Pinpoint the cell where the given text exists, returning its (X, Y) midpoint coordinate. 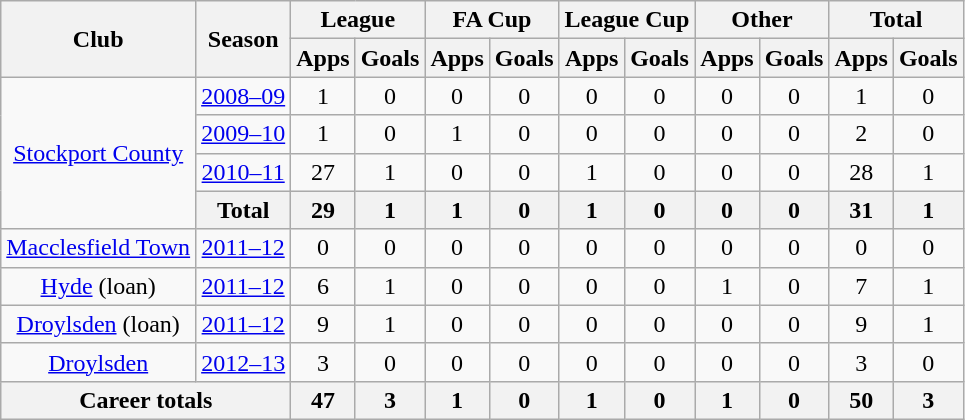
2 (861, 134)
47 (323, 400)
League (358, 20)
Stockport County (98, 153)
FA Cup (492, 20)
27 (323, 172)
Club (98, 39)
Hyde (loan) (98, 286)
50 (861, 400)
League Cup (627, 20)
31 (861, 210)
Droylsden (loan) (98, 324)
6 (323, 286)
7 (861, 286)
Season (244, 39)
Macclesfield Town (98, 248)
Other (762, 20)
2012–13 (244, 362)
29 (323, 210)
28 (861, 172)
2009–10 (244, 134)
Career totals (146, 400)
Droylsden (98, 362)
2010–11 (244, 172)
2008–09 (244, 96)
